Output the (X, Y) coordinate of the center of the cell containing the given text.  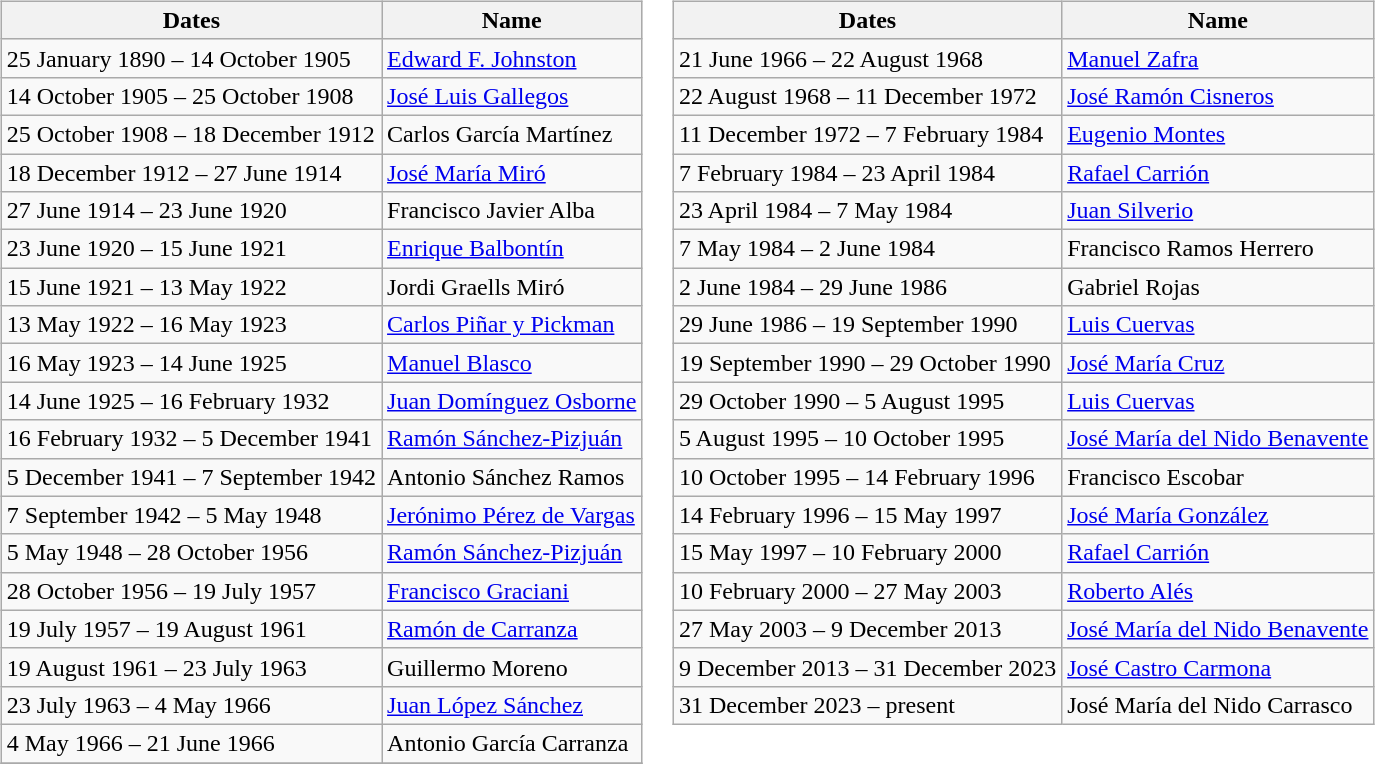
José Castro Carmona (1218, 667)
16 February 1932 – 5 December 1941 (191, 439)
25 January 1890 – 14 October 1905 (191, 58)
Eugenio Montes (1218, 134)
Francisco Javier Alba (512, 211)
Francisco Escobar (1218, 477)
14 February 1996 – 15 May 1997 (867, 515)
7 May 1984 – 2 June 1984 (867, 249)
9 December 2013 – 31 December 2023 (867, 667)
14 June 1925 – 16 February 1932 (191, 401)
7 February 1984 – 23 April 1984 (867, 173)
José María del Nido Carrasco (1218, 705)
Juan Silverio (1218, 211)
27 May 2003 – 9 December 2013 (867, 629)
23 June 1920 – 15 June 1921 (191, 249)
Manuel Blasco (512, 363)
Guillermo Moreno (512, 667)
5 May 1948 – 28 October 1956 (191, 553)
2 June 1984 – 29 June 1986 (867, 287)
28 October 1956 – 19 July 1957 (191, 591)
Francisco Ramos Herrero (1218, 249)
14 October 1905 – 25 October 1908 (191, 96)
Antonio García Carranza (512, 743)
José María Cruz (1218, 363)
José Luis Gallegos (512, 96)
10 February 2000 – 27 May 2003 (867, 591)
Enrique Balbontín (512, 249)
21 June 1966 – 22 August 1968 (867, 58)
22 August 1968 – 11 December 1972 (867, 96)
5 August 1995 – 10 October 1995 (867, 439)
15 June 1921 – 13 May 1922 (191, 287)
Carlos Piñar y Pickman (512, 325)
4 May 1966 – 21 June 1966 (191, 743)
10 October 1995 – 14 February 1996 (867, 477)
29 October 1990 – 5 August 1995 (867, 401)
Antonio Sánchez Ramos (512, 477)
31 December 2023 – present (867, 705)
18 December 1912 – 27 June 1914 (191, 173)
Jordi Graells Miró (512, 287)
13 May 1922 – 16 May 1923 (191, 325)
25 October 1908 – 18 December 1912 (191, 134)
Ramón de Carranza (512, 629)
29 June 1986 – 19 September 1990 (867, 325)
7 September 1942 – 5 May 1948 (191, 515)
Edward F. Johnston (512, 58)
Francisco Graciani (512, 591)
15 May 1997 – 10 February 2000 (867, 553)
19 September 1990 – 29 October 1990 (867, 363)
Juan Domínguez Osborne (512, 401)
23 April 1984 – 7 May 1984 (867, 211)
José María González (1218, 515)
José Ramón Cisneros (1218, 96)
23 July 1963 – 4 May 1966 (191, 705)
Carlos García Martínez (512, 134)
Gabriel Rojas (1218, 287)
19 August 1961 – 23 July 1963 (191, 667)
José María Miró (512, 173)
Roberto Alés (1218, 591)
Jerónimo Pérez de Vargas (512, 515)
16 May 1923 – 14 June 1925 (191, 363)
27 June 1914 – 23 June 1920 (191, 211)
11 December 1972 – 7 February 1984 (867, 134)
19 July 1957 – 19 August 1961 (191, 629)
5 December 1941 – 7 September 1942 (191, 477)
Juan López Sánchez (512, 705)
Manuel Zafra (1218, 58)
